Capture the cell that displays the provided text and extract its [x, y] central coordinate. 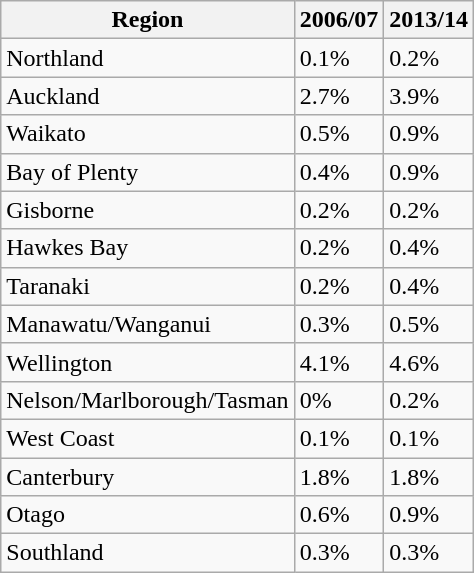
Gisborne [148, 210]
Manawatu/Wanganui [148, 324]
Region [148, 20]
4.1% [339, 362]
4.6% [429, 362]
2013/14 [429, 20]
Southland [148, 553]
Northland [148, 58]
Taranaki [148, 286]
2006/07 [339, 20]
Nelson/Marlborough/Tasman [148, 400]
Canterbury [148, 477]
Otago [148, 515]
Wellington [148, 362]
Hawkes Bay [148, 248]
Waikato [148, 134]
0% [339, 400]
0.6% [339, 515]
2.7% [339, 96]
3.9% [429, 96]
Bay of Plenty [148, 172]
West Coast [148, 438]
Auckland [148, 96]
